Output the (X, Y) coordinate of the center of the cell containing the given text.  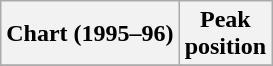
Chart (1995–96) (90, 34)
Peakposition (225, 34)
